Determine the [x, y] coordinate at the center of the cell enclosing the given text.  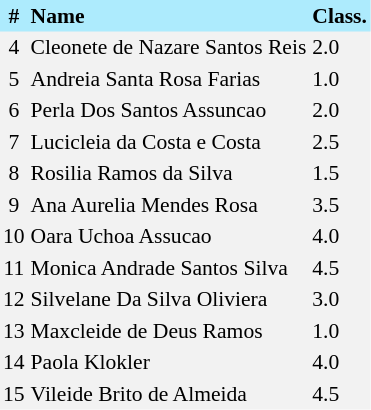
# [14, 16]
Ana Aurelia Mendes Rosa [169, 205]
Monica Andrade Santos Silva [169, 268]
14 [14, 362]
7 [14, 142]
1.5 [340, 174]
11 [14, 268]
Perla Dos Santos Assuncao [169, 110]
13 [14, 331]
4 [14, 48]
3.5 [340, 205]
Paola Klokler [169, 362]
Rosilia Ramos da Silva [169, 174]
6 [14, 110]
Maxcleide de Deus Ramos [169, 331]
5 [14, 79]
Lucicleia da Costa e Costa [169, 142]
Vileide Brito de Almeida [169, 394]
12 [14, 300]
Cleonete de Nazare Santos Reis [169, 48]
Oara Uchoa Assucao [169, 236]
Andreia Santa Rosa Farias [169, 79]
2.5 [340, 142]
9 [14, 205]
15 [14, 394]
10 [14, 236]
Class. [340, 16]
8 [14, 174]
3.0 [340, 300]
Silvelane Da Silva Oliviera [169, 300]
Name [169, 16]
